Output the [x, y] coordinate of the center of the cell containing the given text.  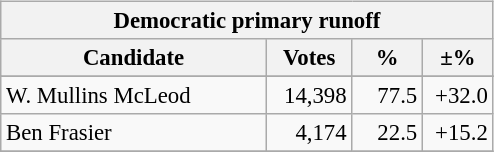
W. Mullins McLeod [134, 96]
Democratic primary runoff [247, 21]
14,398 [309, 96]
% [388, 58]
Votes [309, 58]
±% [458, 58]
22.5 [388, 133]
+15.2 [458, 133]
4,174 [309, 133]
Ben Frasier [134, 133]
77.5 [388, 96]
+32.0 [458, 96]
Candidate [134, 58]
